Search for the cell housing the specified text and yield its (x, y) center coordinate. 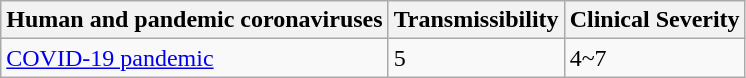
Transmissibility (476, 20)
Clinical Severity (654, 20)
4~7 (654, 58)
5 (476, 58)
Human and pandemic coronaviruses (194, 20)
COVID-19 pandemic (194, 58)
